Return [X, Y] of the center of cell containing provided text 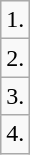
2. [16, 58]
4. [16, 134]
1. [16, 20]
3. [16, 96]
